Extract the [x, y] coordinate from the center of the cell holding the provided text.  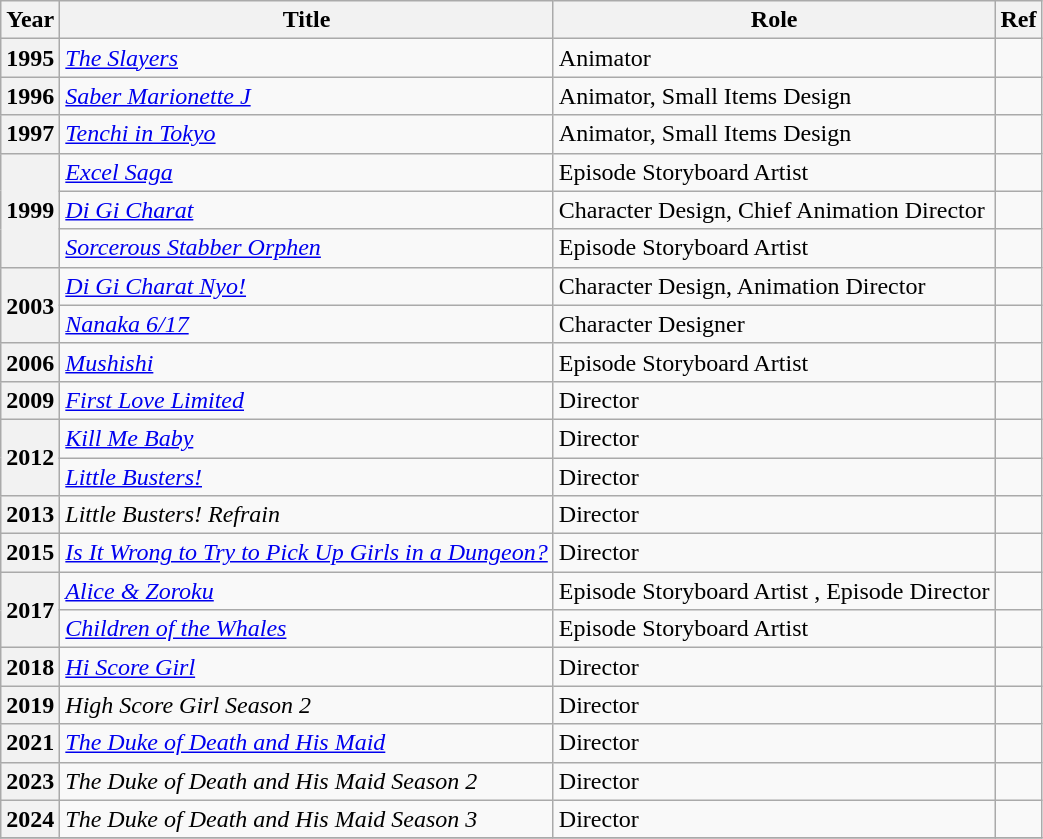
Character Design, Animation Director [774, 286]
2003 [30, 305]
First Love Limited [307, 400]
2023 [30, 781]
Nanaka 6/17 [307, 324]
2018 [30, 667]
Di Gi Charat Nyo! [307, 286]
Character Design, Chief Animation Director [774, 210]
2009 [30, 400]
1999 [30, 210]
Animator [774, 58]
2019 [30, 705]
Little Busters! [307, 477]
Role [774, 20]
Di Gi Charat [307, 210]
Is It Wrong to Try to Pick Up Girls in a Dungeon? [307, 553]
High Score Girl Season 2 [307, 705]
Hi Score Girl [307, 667]
Little Busters! Refrain [307, 515]
2006 [30, 362]
Character Designer [774, 324]
2024 [30, 819]
2015 [30, 553]
Year [30, 20]
Tenchi in Tokyo [307, 134]
Episode Storyboard Artist , Episode Director [774, 591]
The Duke of Death and His Maid [307, 743]
Saber Marionette J [307, 96]
2012 [30, 457]
2021 [30, 743]
1995 [30, 58]
Children of the Whales [307, 629]
The Duke of Death and His Maid Season 2 [307, 781]
Mushishi [307, 362]
2013 [30, 515]
Alice & Zoroku [307, 591]
Sorcerous Stabber Orphen [307, 248]
Title [307, 20]
Ref [1018, 20]
1996 [30, 96]
Excel Saga [307, 172]
The Slayers [307, 58]
Kill Me Baby [307, 438]
2017 [30, 610]
1997 [30, 134]
The Duke of Death and His Maid Season 3 [307, 819]
